Extract the (X, Y) coordinate from the center of the cell holding the provided text.  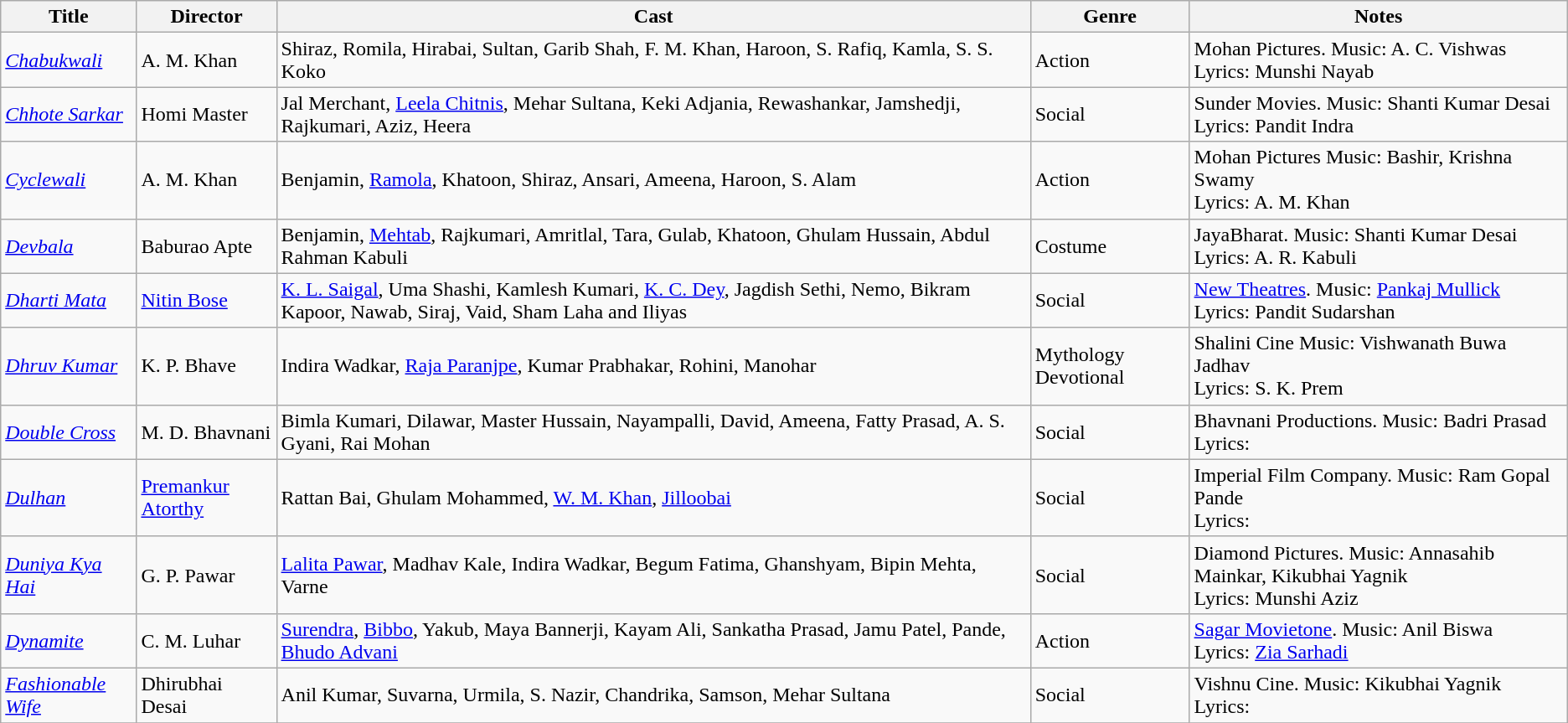
Genre (1110, 17)
Premankur Atorthy (206, 498)
Surendra, Bibbo, Yakub, Maya Bannerji, Kayam Ali, Sankatha Prasad, Jamu Patel, Pande, Bhudo Advani (653, 640)
Double Cross (69, 432)
K. L. Saigal, Uma Shashi, Kamlesh Kumari, K. C. Dey, Jagdish Sethi, Nemo, Bikram Kapoor, Nawab, Siraj, Vaid, Sham Laha and Iliyas (653, 300)
Director (206, 17)
Cyclewali (69, 180)
Diamond Pictures. Music: Annasahib Mainkar, Kikubhai YagnikLyrics: Munshi Aziz (1379, 575)
Dharti Mata (69, 300)
Lalita Pawar, Madhav Kale, Indira Wadkar, Begum Fatima, Ghanshyam, Bipin Mehta, Varne (653, 575)
Homi Master (206, 114)
Costume (1110, 246)
Bimla Kumari, Dilawar, Master Hussain, Nayampalli, David, Ameena, Fatty Prasad, A. S. Gyani, Rai Mohan (653, 432)
Dynamite (69, 640)
K. P. Bhave (206, 366)
New Theatres. Music: Pankaj MullickLyrics: Pandit Sudarshan (1379, 300)
Benjamin, Ramola, Khatoon, Shiraz, Ansari, Ameena, Haroon, S. Alam (653, 180)
C. M. Luhar (206, 640)
Notes (1379, 17)
Indira Wadkar, Raja Paranjpe, Kumar Prabhakar, Rohini, Manohar (653, 366)
M. D. Bhavnani (206, 432)
Duniya Kya Hai (69, 575)
Mohan Pictures Music: Bashir, Krishna SwamyLyrics: A. M. Khan (1379, 180)
Nitin Bose (206, 300)
Baburao Apte (206, 246)
G. P. Pawar (206, 575)
Vishnu Cine. Music: Kikubhai YagnikLyrics: (1379, 695)
Shalini Cine Music: Vishwanath Buwa JadhavLyrics: S. K. Prem (1379, 366)
Cast (653, 17)
Chabukwali (69, 60)
Imperial Film Company. Music: Ram Gopal PandeLyrics: (1379, 498)
Fashionable Wife (69, 695)
Sagar Movietone. Music: Anil BiswaLyrics: Zia Sarhadi (1379, 640)
Rattan Bai, Ghulam Mohammed, W. M. Khan, Jilloobai (653, 498)
Dhirubhai Desai (206, 695)
Anil Kumar, Suvarna, Urmila, S. Nazir, Chandrika, Samson, Mehar Sultana (653, 695)
Title (69, 17)
Devbala (69, 246)
Shiraz, Romila, Hirabai, Sultan, Garib Shah, F. M. Khan, Haroon, S. Rafiq, Kamla, S. S. Koko (653, 60)
Jal Merchant, Leela Chitnis, Mehar Sultana, Keki Adjania, Rewashankar, Jamshedji, Rajkumari, Aziz, Heera (653, 114)
Mohan Pictures. Music: A. C. VishwasLyrics: Munshi Nayab (1379, 60)
Sunder Movies. Music: Shanti Kumar DesaiLyrics: Pandit Indra (1379, 114)
Mythology Devotional (1110, 366)
Benjamin, Mehtab, Rajkumari, Amritlal, Tara, Gulab, Khatoon, Ghulam Hussain, Abdul Rahman Kabuli (653, 246)
Bhavnani Productions. Music: Badri PrasadLyrics: (1379, 432)
Dulhan (69, 498)
Chhote Sarkar (69, 114)
Dhruv Kumar (69, 366)
JayaBharat. Music: Shanti Kumar DesaiLyrics: A. R. Kabuli (1379, 246)
